Determine the (x, y) coordinate at the center of the cell enclosing the given text.  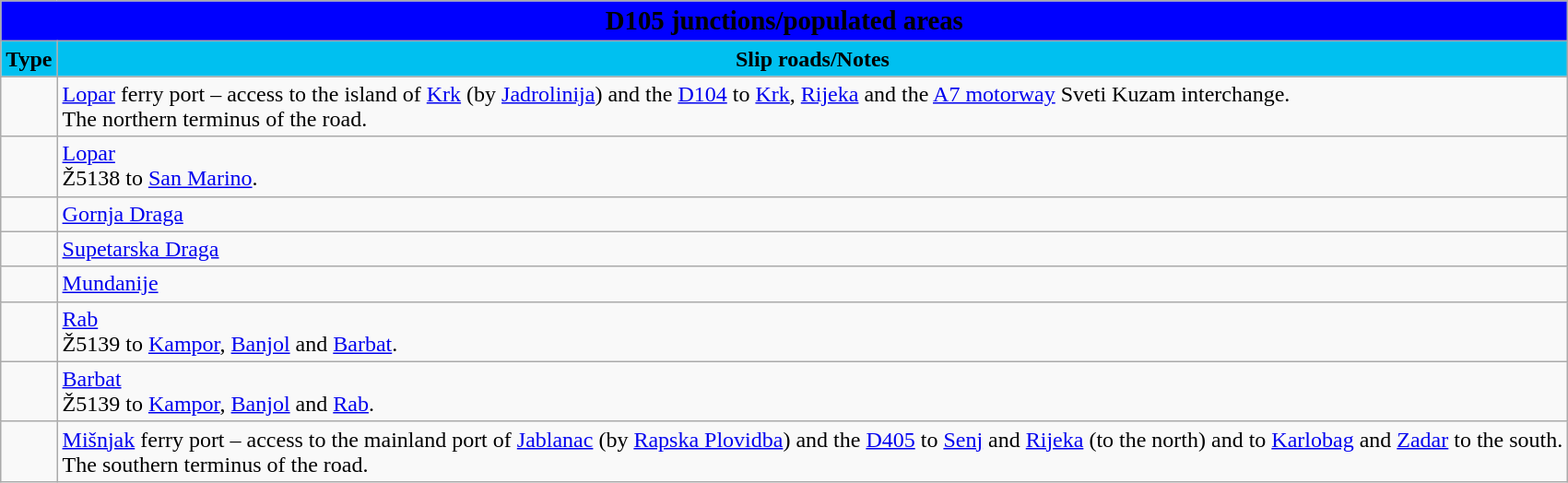
RabŽ5139 to Kampor, Banjol and Barbat. (813, 332)
Type (29, 59)
D105 junctions/populated areas (784, 21)
Supetarska Draga (813, 249)
Slip roads/Notes (813, 59)
Gornja Draga (813, 214)
Mundanije (813, 284)
LoparŽ5138 to San Marino. (813, 166)
BarbatŽ5139 to Kampor, Banjol and Rab. (813, 391)
